Locate the cell with the specified text and output its [x, y] center coordinate. 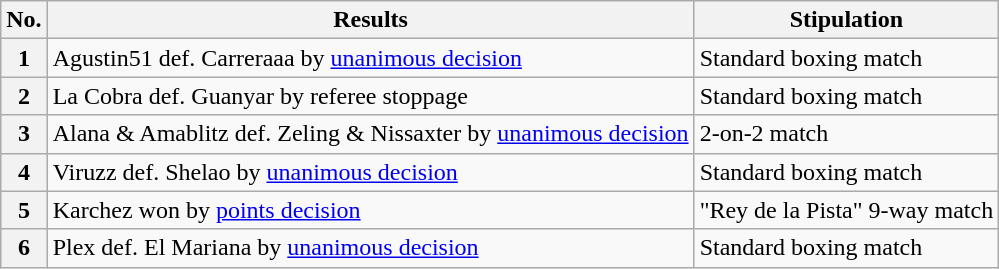
Results [370, 20]
3 [24, 134]
2 [24, 96]
2-on-2 match [846, 134]
No. [24, 20]
Viruzz def. Shelao by unanimous decision [370, 172]
5 [24, 210]
6 [24, 248]
Karchez won by points decision [370, 210]
Stipulation [846, 20]
Plex def. El Mariana by unanimous decision [370, 248]
La Cobra def. Guanyar by referee stoppage [370, 96]
4 [24, 172]
1 [24, 58]
Alana & Amablitz def. Zeling & Nissaxter by unanimous decision [370, 134]
"Rey de la Pista" 9-way match [846, 210]
Agustin51 def. Carreraaa by unanimous decision [370, 58]
